Return the (x, y) coordinate for the center point of the cell that contains the specified text.  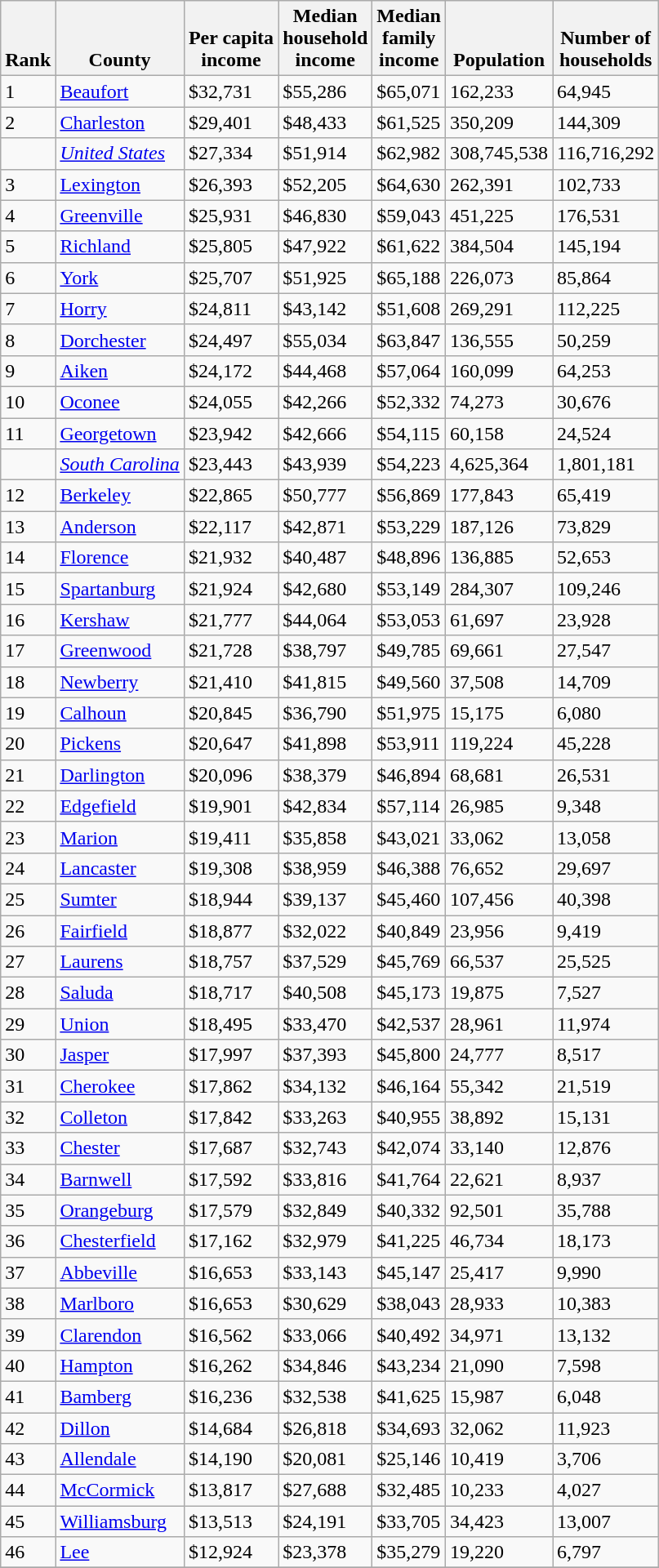
$21,777 (230, 620)
Pickens (120, 744)
451,225 (500, 216)
$55,034 (325, 340)
$38,797 (325, 651)
$34,693 (409, 1428)
9,419 (606, 930)
$19,901 (230, 806)
$41,898 (325, 744)
Allendale (120, 1459)
13 (28, 527)
10,383 (606, 1303)
$44,468 (325, 371)
15,175 (500, 713)
Medianfamilyincome (409, 38)
16 (28, 620)
92,501 (500, 1210)
$33,705 (409, 1521)
$53,149 (409, 589)
25,525 (606, 962)
66,537 (500, 962)
Lancaster (120, 868)
Population (500, 38)
$42,834 (325, 806)
Edgefield (120, 806)
$61,525 (409, 122)
37,508 (500, 682)
22,621 (500, 1179)
$45,460 (409, 899)
Lexington (120, 185)
$43,234 (409, 1365)
$59,043 (409, 216)
18,173 (606, 1241)
29,697 (606, 868)
Hampton (120, 1365)
6,797 (606, 1552)
$40,849 (409, 930)
$51,925 (325, 278)
$41,625 (409, 1396)
Union (120, 1024)
85,864 (606, 278)
Dorchester (120, 340)
$61,622 (409, 247)
$23,378 (325, 1552)
$42,266 (325, 402)
$27,334 (230, 154)
$51,608 (409, 309)
$21,932 (230, 558)
4,027 (606, 1490)
Newberry (120, 682)
25 (28, 899)
$32,485 (409, 1490)
145,194 (606, 247)
19 (28, 713)
Berkeley (120, 496)
$47,922 (325, 247)
8 (28, 340)
$46,388 (409, 868)
28 (28, 993)
68,681 (500, 775)
Anderson (120, 527)
$32,979 (325, 1241)
$13,817 (230, 1490)
24 (28, 868)
$45,800 (409, 1055)
14 (28, 558)
18 (28, 682)
177,843 (500, 496)
28,961 (500, 1024)
35,788 (606, 1210)
Rank (28, 38)
McCormick (120, 1490)
9,990 (606, 1272)
$18,495 (230, 1024)
Chester (120, 1148)
$19,411 (230, 837)
21,090 (500, 1365)
$33,816 (325, 1179)
Abbeville (120, 1272)
$43,142 (325, 309)
69,661 (500, 651)
Marion (120, 837)
Orangeburg (120, 1210)
308,745,538 (500, 154)
30 (28, 1055)
$24,497 (230, 340)
269,291 (500, 309)
$38,379 (325, 775)
Barnwell (120, 1179)
43 (28, 1459)
$32,022 (325, 930)
44 (28, 1490)
27 (28, 962)
$16,562 (230, 1334)
$37,393 (325, 1055)
$50,777 (325, 496)
61,697 (500, 620)
26,985 (500, 806)
13,132 (606, 1334)
37 (28, 1272)
$55,286 (325, 91)
$35,279 (409, 1552)
15 (28, 589)
50,259 (606, 340)
Medianhouseholdincome (325, 38)
$18,757 (230, 962)
$35,858 (325, 837)
32,062 (500, 1428)
350,209 (500, 122)
$40,955 (409, 1117)
$33,066 (325, 1334)
46 (28, 1552)
$21,728 (230, 651)
22 (28, 806)
Lee (120, 1552)
County (120, 38)
12 (28, 496)
Marlboro (120, 1303)
$24,811 (230, 309)
107,456 (500, 899)
31 (28, 1086)
$17,842 (230, 1117)
$57,114 (409, 806)
Fairfield (120, 930)
$52,205 (325, 185)
25,417 (500, 1272)
34 (28, 1179)
$57,064 (409, 371)
32 (28, 1117)
29 (28, 1024)
$34,846 (325, 1365)
8,937 (606, 1179)
13,007 (606, 1521)
33 (28, 1148)
Bamberg (120, 1396)
Richland (120, 247)
$20,647 (230, 744)
10,233 (500, 1490)
21 (28, 775)
$49,560 (409, 682)
162,233 (500, 91)
$21,410 (230, 682)
$38,043 (409, 1303)
$51,975 (409, 713)
5 (28, 247)
Darlington (120, 775)
$48,433 (325, 122)
$54,223 (409, 465)
19,220 (500, 1552)
23,956 (500, 930)
Florence (120, 558)
$32,538 (325, 1396)
73,829 (606, 527)
$29,401 (230, 122)
2 (28, 122)
144,309 (606, 122)
$44,064 (325, 620)
39 (28, 1334)
$14,190 (230, 1459)
Spartanburg (120, 589)
4,625,364 (500, 465)
10 (28, 402)
$13,513 (230, 1521)
$54,115 (409, 434)
1,801,181 (606, 465)
$21,924 (230, 589)
$42,537 (409, 1024)
8,517 (606, 1055)
24,777 (500, 1055)
160,099 (500, 371)
$42,871 (325, 527)
109,246 (606, 589)
Charleston (120, 122)
$49,785 (409, 651)
$20,096 (230, 775)
$52,332 (409, 402)
$23,942 (230, 434)
34,971 (500, 1334)
$18,877 (230, 930)
$51,914 (325, 154)
11,923 (606, 1428)
$16,262 (230, 1365)
Laurens (120, 962)
Calhoun (120, 713)
$41,815 (325, 682)
$20,845 (230, 713)
64,945 (606, 91)
384,504 (500, 247)
40 (28, 1365)
Saluda (120, 993)
12,876 (606, 1148)
20 (28, 744)
Horry (120, 309)
York (120, 278)
$30,629 (325, 1303)
Jasper (120, 1055)
$24,172 (230, 371)
55,342 (500, 1086)
Dillon (120, 1428)
Aiken (120, 371)
64,253 (606, 371)
23 (28, 837)
6,080 (606, 713)
$39,137 (325, 899)
$24,191 (325, 1521)
24,524 (606, 434)
$40,487 (325, 558)
21,519 (606, 1086)
$45,147 (409, 1272)
$25,931 (230, 216)
15,131 (606, 1117)
$25,805 (230, 247)
$19,308 (230, 868)
$56,869 (409, 496)
$37,529 (325, 962)
3 (28, 185)
$17,162 (230, 1241)
South Carolina (120, 465)
136,885 (500, 558)
7,527 (606, 993)
28,933 (500, 1303)
$14,684 (230, 1428)
26,531 (606, 775)
38,892 (500, 1117)
$46,830 (325, 216)
$40,492 (409, 1334)
Greenwood (120, 651)
$23,443 (230, 465)
$43,939 (325, 465)
60,158 (500, 434)
Colleton (120, 1117)
$42,074 (409, 1148)
$26,818 (325, 1428)
7,598 (606, 1365)
Greenville (120, 216)
$45,173 (409, 993)
40,398 (606, 899)
74,273 (500, 402)
United States (120, 154)
Cherokee (120, 1086)
19,875 (500, 993)
$17,687 (230, 1148)
9,348 (606, 806)
102,733 (606, 185)
Number ofhouseholds (606, 38)
Chesterfield (120, 1241)
$16,236 (230, 1396)
$42,680 (325, 589)
$42,666 (325, 434)
Clarendon (120, 1334)
46,734 (500, 1241)
$40,508 (325, 993)
Oconee (120, 402)
$27,688 (325, 1490)
10,419 (500, 1459)
11 (28, 434)
76,652 (500, 868)
34,423 (500, 1521)
$32,731 (230, 91)
$22,117 (230, 527)
41 (28, 1396)
1 (28, 91)
Beaufort (120, 91)
$41,225 (409, 1241)
$20,081 (325, 1459)
226,073 (500, 278)
33,140 (500, 1148)
Per capitaincome (230, 38)
26 (28, 930)
35 (28, 1210)
$64,630 (409, 185)
$32,743 (325, 1148)
$18,717 (230, 993)
33,062 (500, 837)
$17,592 (230, 1179)
36 (28, 1241)
$33,470 (325, 1024)
$45,769 (409, 962)
$48,896 (409, 558)
$24,055 (230, 402)
Georgetown (120, 434)
136,555 (500, 340)
187,126 (500, 527)
30,676 (606, 402)
119,224 (500, 744)
$33,143 (325, 1272)
$46,164 (409, 1086)
176,531 (606, 216)
23,928 (606, 620)
38 (28, 1303)
45,228 (606, 744)
$17,862 (230, 1086)
$53,229 (409, 527)
$18,944 (230, 899)
$25,707 (230, 278)
42 (28, 1428)
$26,393 (230, 185)
$36,790 (325, 713)
3,706 (606, 1459)
$17,997 (230, 1055)
27,547 (606, 651)
262,391 (500, 185)
$63,847 (409, 340)
9 (28, 371)
11,974 (606, 1024)
4 (28, 216)
45 (28, 1521)
Kershaw (120, 620)
$34,132 (325, 1086)
$25,146 (409, 1459)
$53,911 (409, 744)
$53,053 (409, 620)
Williamsburg (120, 1521)
Sumter (120, 899)
$12,924 (230, 1552)
284,307 (500, 589)
$65,188 (409, 278)
52,653 (606, 558)
65,419 (606, 496)
$32,849 (325, 1210)
$41,764 (409, 1179)
17 (28, 651)
$17,579 (230, 1210)
$62,982 (409, 154)
$22,865 (230, 496)
$33,263 (325, 1117)
14,709 (606, 682)
13,058 (606, 837)
$40,332 (409, 1210)
112,225 (606, 309)
$65,071 (409, 91)
7 (28, 309)
116,716,292 (606, 154)
$46,894 (409, 775)
15,987 (500, 1396)
$38,959 (325, 868)
6 (28, 278)
$43,021 (409, 837)
6,048 (606, 1396)
